Locate the cell with the specified text and output its [X, Y] center coordinate. 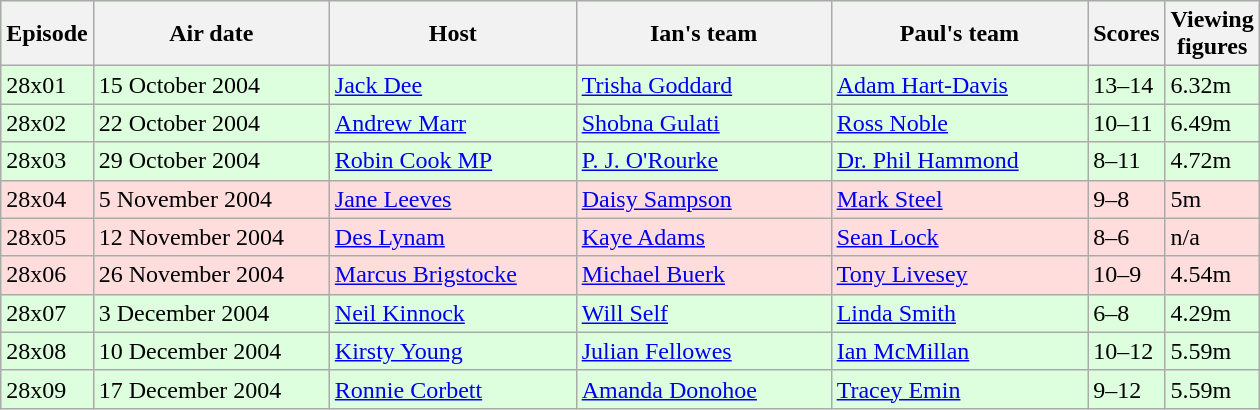
P. J. O'Rourke [704, 161]
Scores [1126, 34]
Ross Noble [960, 123]
10–9 [1126, 275]
Sean Lock [960, 237]
4.72m [1212, 161]
10 December 2004 [211, 351]
Jane Leeves [452, 199]
Kirsty Young [452, 351]
10–12 [1126, 351]
28x05 [47, 237]
Jack Dee [452, 85]
Episode [47, 34]
Andrew Marr [452, 123]
Mark Steel [960, 199]
Tony Livesey [960, 275]
Linda Smith [960, 313]
28x03 [47, 161]
13–14 [1126, 85]
9–12 [1126, 389]
Air date [211, 34]
28x04 [47, 199]
Neil Kinnock [452, 313]
Daisy Sampson [704, 199]
12 November 2004 [211, 237]
28x08 [47, 351]
6.49m [1212, 123]
26 November 2004 [211, 275]
Kaye Adams [704, 237]
Viewing figures [1212, 34]
17 December 2004 [211, 389]
4.29m [1212, 313]
29 October 2004 [211, 161]
22 October 2004 [211, 123]
Tracey Emin [960, 389]
Ian's team [704, 34]
Julian Fellowes [704, 351]
Des Lynam [452, 237]
Will Self [704, 313]
4.54m [1212, 275]
Host [452, 34]
28x09 [47, 389]
28x01 [47, 85]
5 November 2004 [211, 199]
Paul's team [960, 34]
Robin Cook MP [452, 161]
10–11 [1126, 123]
8–11 [1126, 161]
Trisha Goddard [704, 85]
3 December 2004 [211, 313]
Adam Hart-Davis [960, 85]
8–6 [1126, 237]
28x02 [47, 123]
5m [1212, 199]
6–8 [1126, 313]
28x07 [47, 313]
Ian McMillan [960, 351]
Shobna Gulati [704, 123]
15 October 2004 [211, 85]
n/a [1212, 237]
Michael Buerk [704, 275]
Amanda Donohoe [704, 389]
Marcus Brigstocke [452, 275]
6.32m [1212, 85]
Ronnie Corbett [452, 389]
Dr. Phil Hammond [960, 161]
28x06 [47, 275]
9–8 [1126, 199]
